Capture the cell that displays the provided text and extract its (x, y) central coordinate. 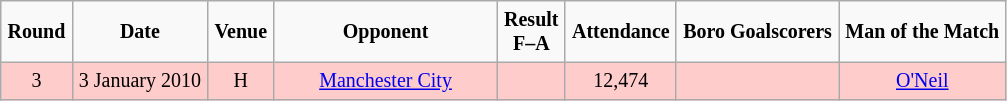
H (241, 81)
ResultF–A (531, 32)
Attendance (620, 32)
O'Neil (922, 81)
Round (36, 32)
3 January 2010 (140, 81)
Opponent (386, 32)
3 (36, 81)
Man of the Match (922, 32)
Venue (241, 32)
Date (140, 32)
Manchester City (386, 81)
Boro Goalscorers (757, 32)
12,474 (620, 81)
